Detect which cell encompasses the target text, then output its (x, y) center coordinate. 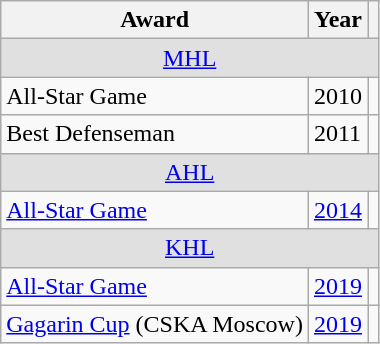
KHL (190, 248)
Award (155, 20)
2014 (338, 210)
AHL (190, 172)
Best Defenseman (155, 134)
2010 (338, 96)
Gagarin Cup (CSKA Moscow) (155, 324)
Year (338, 20)
2011 (338, 134)
MHL (190, 58)
